Extract the (x, y) coordinate from the center of the cell holding the provided text.  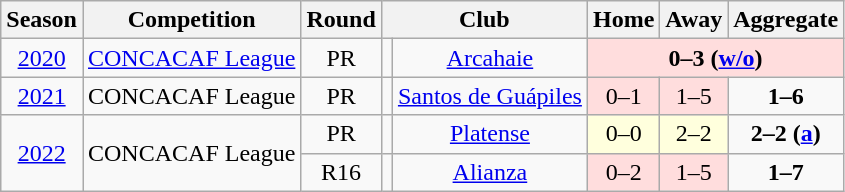
Competition (191, 20)
2021 (42, 96)
1–6 (786, 96)
1–7 (786, 172)
Round (341, 20)
0–3 (w/o) (715, 58)
Season (42, 20)
Platense (490, 134)
Home (623, 20)
Away (694, 20)
Arcahaie (490, 58)
2020 (42, 58)
2–2 (a) (786, 134)
0–2 (623, 172)
2022 (42, 153)
0–1 (623, 96)
Aggregate (786, 20)
R16 (341, 172)
2–2 (694, 134)
0–0 (623, 134)
Alianza (490, 172)
Santos de Guápiles (490, 96)
Club (484, 20)
